Determine the [x, y] coordinate at the center of the cell enclosing the given text.  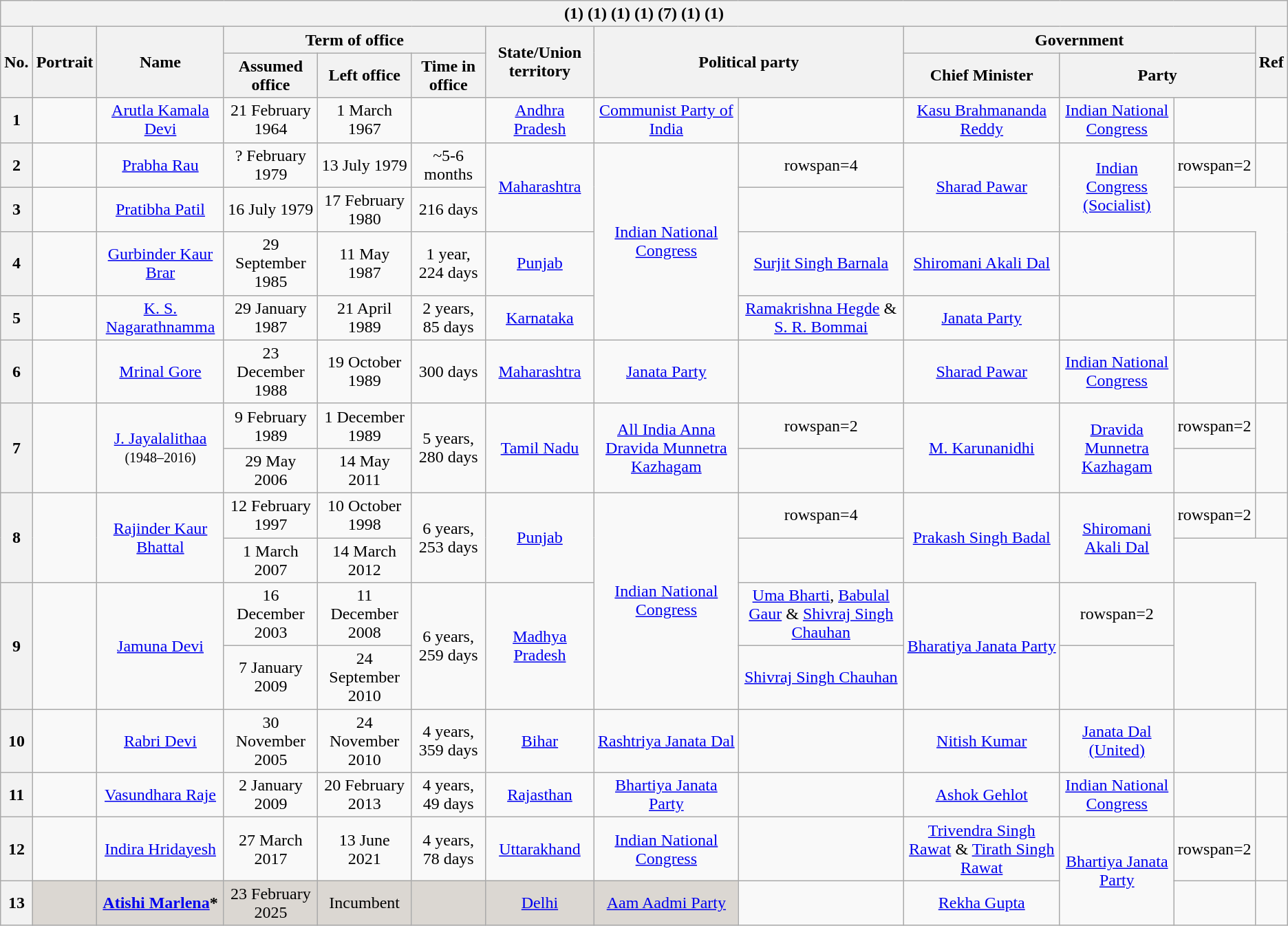
Time in office [449, 76]
Rabri Devi [160, 741]
Dravida Munnetra Kazhagam [1117, 448]
6 years, 259 days [449, 646]
Trivendra Singh Rawat & Tirath Singh Rawat [981, 849]
4 years, 78 days [449, 849]
29 September 1985 [270, 263]
17 February 1980 [365, 209]
24 November 2010 [365, 741]
14 May 2011 [365, 471]
1 March 1967 [365, 120]
Bharatiya Janata Party [981, 646]
13 July 1979 [365, 165]
9 [17, 646]
? February 1979 [270, 165]
Chief Minister [981, 76]
12 February 1997 [270, 515]
2 [17, 165]
Indira Hridayesh [160, 849]
Assumed office [270, 76]
Shivraj Singh Chauhan [821, 678]
13 [17, 903]
7 [17, 448]
12 [17, 849]
Andhra Pradesh [539, 120]
4 [17, 263]
Indian Congress (Socialist) [1117, 187]
30 November 2005 [270, 741]
7 January 2009 [270, 678]
6 [17, 372]
Karnataka [539, 318]
16 July 1979 [270, 209]
16 December 2003 [270, 614]
Left office [365, 76]
Vasundhara Raje [160, 795]
Atishi Marlena* [160, 903]
8 [17, 537]
Communist Party of India [666, 120]
Bihar [539, 741]
1 [17, 120]
4 years, 359 days [449, 741]
23 December 1988 [270, 372]
Rashtriya Janata Dal [666, 741]
Rajinder Kaur Bhattal [160, 537]
2 January 2009 [270, 795]
24 September 2010 [365, 678]
21 February 1964 [270, 120]
27 March 2017 [270, 849]
23 February 2025 [270, 903]
Mrinal Gore [160, 372]
Political party [749, 62]
2 years, 85 days [449, 318]
Portrait [65, 62]
(1) (1) (1) (1) (7) (1) (1) [644, 14]
No. [17, 62]
Prakash Singh Badal [981, 537]
Jamuna Devi [160, 646]
Ashok Gehlot [981, 795]
K. S. Nagarathnamma [160, 318]
11 [17, 795]
Party [1157, 76]
Rekha Gupta [981, 903]
29 January 1987 [270, 318]
J. Jayalalithaa(1948–2016) [160, 448]
1 March 2007 [270, 560]
10 October 1998 [365, 515]
Pratibha Patil [160, 209]
10 [17, 741]
Prabha Rau [160, 165]
Gurbinder Kaur Brar [160, 263]
216 days [449, 209]
1 December 1989 [365, 425]
All India Anna Dravida Munnetra Kazhagam [666, 448]
4 years, 49 days [449, 795]
Surjit Singh Barnala [821, 263]
Uttarakhand [539, 849]
5 years, 280 days [449, 448]
Kasu Brahmananda Reddy [981, 120]
1 year, 224 days [449, 263]
9 February 1989 [270, 425]
6 years, 253 days [449, 537]
11 December 2008 [365, 614]
Incumbent [365, 903]
20 February 2013 [365, 795]
Madhya Pradesh [539, 646]
M. Karunanidhi [981, 448]
300 days [449, 372]
Name [160, 62]
Uma Bharti, Babulal Gaur & Shivraj Singh Chauhan [821, 614]
Aam Aadmi Party [666, 903]
21 April 1989 [365, 318]
~5-6 months [449, 165]
13 June 2021 [365, 849]
Nitish Kumar [981, 741]
Ramakrishna Hegde & S. R. Bommai [821, 318]
19 October 1989 [365, 372]
Term of office [354, 40]
5 [17, 318]
Janata Dal (United) [1117, 741]
11 May 1987 [365, 263]
Rajasthan [539, 795]
Ref [1271, 62]
14 March 2012 [365, 560]
Delhi [539, 903]
Tamil Nadu [539, 448]
State/Union territory [539, 62]
29 May 2006 [270, 471]
Arutla Kamala Devi [160, 120]
3 [17, 209]
Government [1079, 40]
